Extract the [x, y] coordinate from the center of the cell holding the provided text.  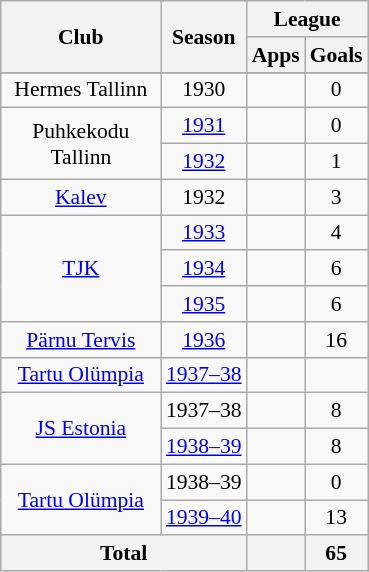
1934 [204, 269]
4 [336, 233]
1 [336, 162]
Kalev [81, 197]
13 [336, 518]
Total [124, 554]
Season [204, 36]
1936 [204, 340]
Hermes Tallinn [81, 90]
Puhkekodu Tallinn [81, 144]
16 [336, 340]
1931 [204, 126]
3 [336, 197]
Goals [336, 55]
1935 [204, 304]
65 [336, 554]
TJK [81, 268]
Apps [276, 55]
Pärnu Tervis [81, 340]
1930 [204, 90]
JS Estonia [81, 428]
Club [81, 36]
League [308, 19]
1939–40 [204, 518]
1933 [204, 233]
